Pinpoint the cell where the given text exists, returning its [x, y] midpoint coordinate. 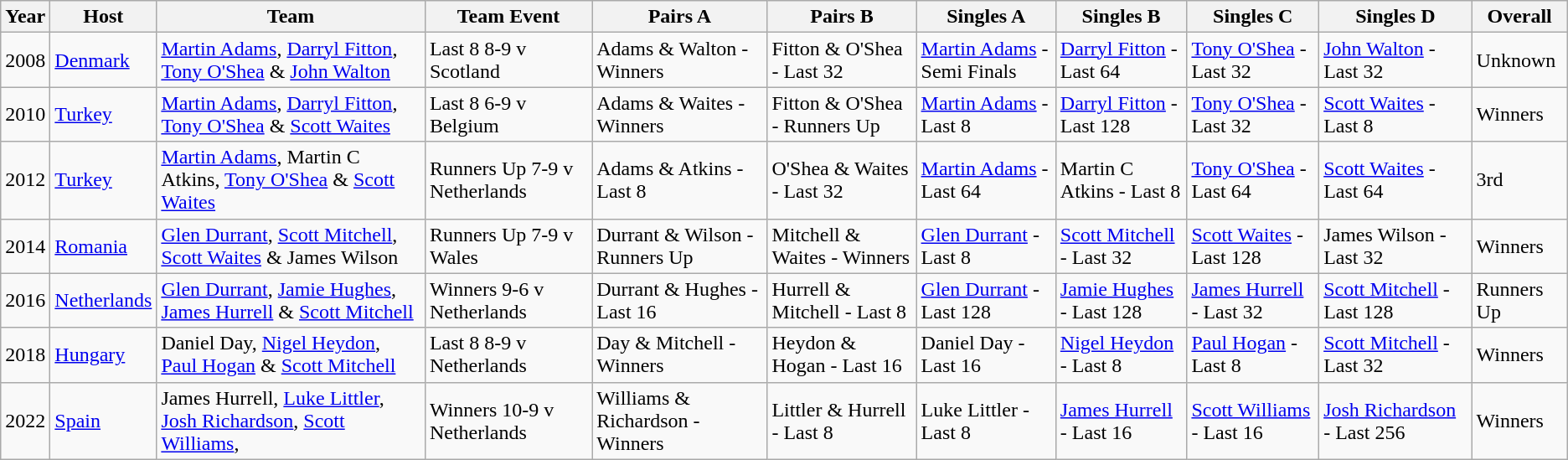
Unknown [1519, 60]
Singles C [1253, 17]
Durrant & Wilson - Runners Up [680, 246]
Scott Waites - Last 128 [1253, 246]
Martin Adams - Last 64 [986, 180]
Pairs A [680, 17]
Spain [104, 421]
Runners Up 7-9 v Netherlands [508, 180]
Netherlands [104, 300]
Scott Waites - Last 8 [1395, 114]
Team Event [508, 17]
Nigel Heydon - Last 8 [1121, 355]
2010 [25, 114]
Team [291, 17]
Glen Durrant - Last 128 [986, 300]
Luke Littler - Last 8 [986, 421]
Glen Durrant, Jamie Hughes, James Hurrell & Scott Mitchell [291, 300]
James Wilson - Last 32 [1395, 246]
Hungary [104, 355]
James Hurrell - Last 32 [1253, 300]
Pairs B [842, 17]
Adams & Waites - Winners [680, 114]
Runners Up 7-9 v Wales [508, 246]
James Hurrell, Luke Littler, Josh Richardson, Scott Williams, [291, 421]
Martin Adams, Darryl Fitton, Tony O'Shea & Scott Waites [291, 114]
Last 8 6-9 v Belgium [508, 114]
Littler & Hurrell - Last 8 [842, 421]
Last 8 8-9 v Netherlands [508, 355]
2016 [25, 300]
O'Shea & Waites - Last 32 [842, 180]
Jamie Hughes - Last 128 [1121, 300]
Scott Mitchell - Last 128 [1395, 300]
Overall [1519, 17]
Runners Up [1519, 300]
Darryl Fitton - Last 64 [1121, 60]
Durrant & Hughes - Last 16 [680, 300]
Daniel Day - Last 16 [986, 355]
Romania [104, 246]
2022 [25, 421]
2012 [25, 180]
Scott Waites - Last 64 [1395, 180]
Adams & Walton - Winners [680, 60]
3rd [1519, 180]
Williams & Richardson - Winners [680, 421]
2014 [25, 246]
Heydon & Hogan - Last 16 [842, 355]
Paul Hogan - Last 8 [1253, 355]
Martin Adams - Last 8 [986, 114]
Fitton & O'Shea - Runners Up [842, 114]
Singles A [986, 17]
Hurrell & Mitchell - Last 8 [842, 300]
Martin Adams - Semi Finals [986, 60]
Singles B [1121, 17]
James Hurrell - Last 16 [1121, 421]
Year [25, 17]
Scott Williams - Last 16 [1253, 421]
Darryl Fitton - Last 128 [1121, 114]
Daniel Day, Nigel Heydon, Paul Hogan & Scott Mitchell [291, 355]
Martin C Atkins - Last 8 [1121, 180]
Day & Mitchell - Winners [680, 355]
John Walton - Last 32 [1395, 60]
Host [104, 17]
2008 [25, 60]
Winners 9-6 v Netherlands [508, 300]
Tony O'Shea - Last 64 [1253, 180]
Winners 10-9 v Netherlands [508, 421]
Denmark [104, 60]
Glen Durrant, Scott Mitchell, Scott Waites & James Wilson [291, 246]
Last 8 8-9 v Scotland [508, 60]
Singles D [1395, 17]
Mitchell & Waites - Winners [842, 246]
2018 [25, 355]
Josh Richardson - Last 256 [1395, 421]
Martin Adams, Martin C Atkins, Tony O'Shea & Scott Waites [291, 180]
Martin Adams, Darryl Fitton, Tony O'Shea & John Walton [291, 60]
Glen Durrant - Last 8 [986, 246]
Adams & Atkins - Last 8 [680, 180]
Fitton & O'Shea - Last 32 [842, 60]
